Search for the cell housing the specified text and yield its (X, Y) center coordinate. 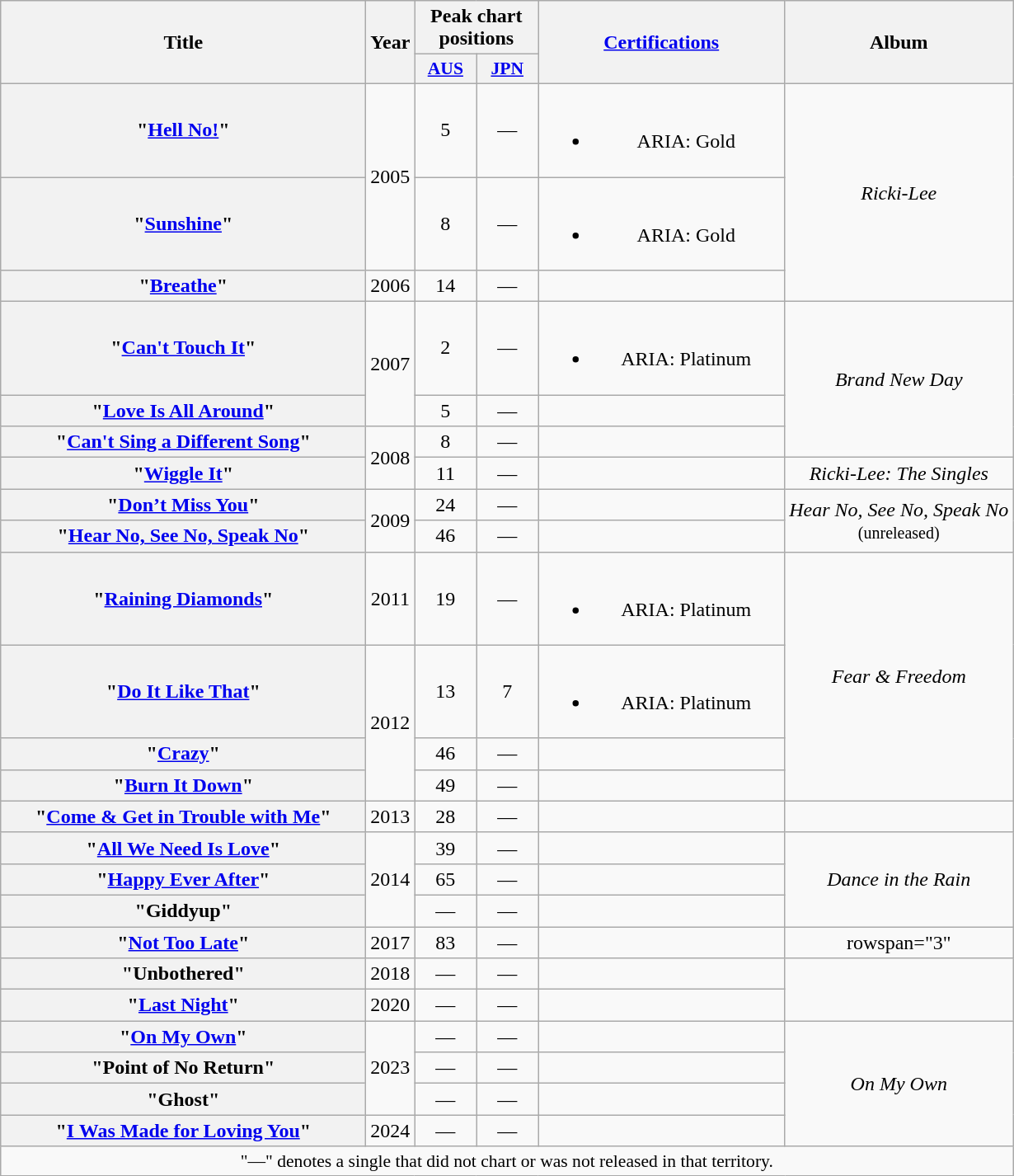
"Don’t Miss You" (183, 505)
2014 (391, 879)
Year (391, 43)
2011 (391, 599)
2009 (391, 520)
"Sunshine" (183, 223)
49 (445, 785)
2024 (391, 1131)
2008 (391, 458)
14 (445, 286)
39 (445, 848)
11 (445, 473)
"Can't Sing a Different Song" (183, 442)
Hear No, See No, Speak No(unreleased) (899, 520)
65 (445, 879)
rowspan="3" (899, 943)
83 (445, 943)
2 (445, 348)
28 (445, 816)
JPN (508, 69)
AUS (445, 69)
"Giddyup" (183, 910)
On My Own (899, 1084)
"I Was Made for Loving You" (183, 1131)
"Not Too Late" (183, 943)
2018 (391, 974)
"Point of No Return" (183, 1068)
Fear & Freedom (899, 676)
"Crazy" (183, 754)
7 (508, 691)
2020 (391, 1005)
"Raining Diamonds" (183, 599)
"Do It Like That" (183, 691)
"All We Need Is Love" (183, 848)
"Can't Touch It" (183, 348)
Certifications (661, 43)
"Hear No, See No, Speak No" (183, 536)
2012 (391, 722)
"Unbothered" (183, 974)
"Hell No!" (183, 130)
"Happy Ever After" (183, 879)
"Last Night" (183, 1005)
"Ghost" (183, 1099)
"Burn It Down" (183, 785)
2006 (391, 286)
Title (183, 43)
Ricki-Lee (899, 192)
"On My Own" (183, 1037)
13 (445, 691)
"Breathe" (183, 286)
Album (899, 43)
2005 (391, 176)
Brand New Day (899, 379)
Dance in the Rain (899, 879)
2023 (391, 1068)
2017 (391, 943)
19 (445, 599)
2013 (391, 816)
Ricki-Lee: The Singles (899, 473)
"Come & Get in Trouble with Me" (183, 816)
24 (445, 505)
Peak chart positions (476, 28)
"—" denotes a single that did not chart or was not released in that territory. (507, 1161)
"Love Is All Around" (183, 411)
2007 (391, 365)
"Wiggle It" (183, 473)
